Find where the given text appears and provide that cell's center as (x, y) coordinate. 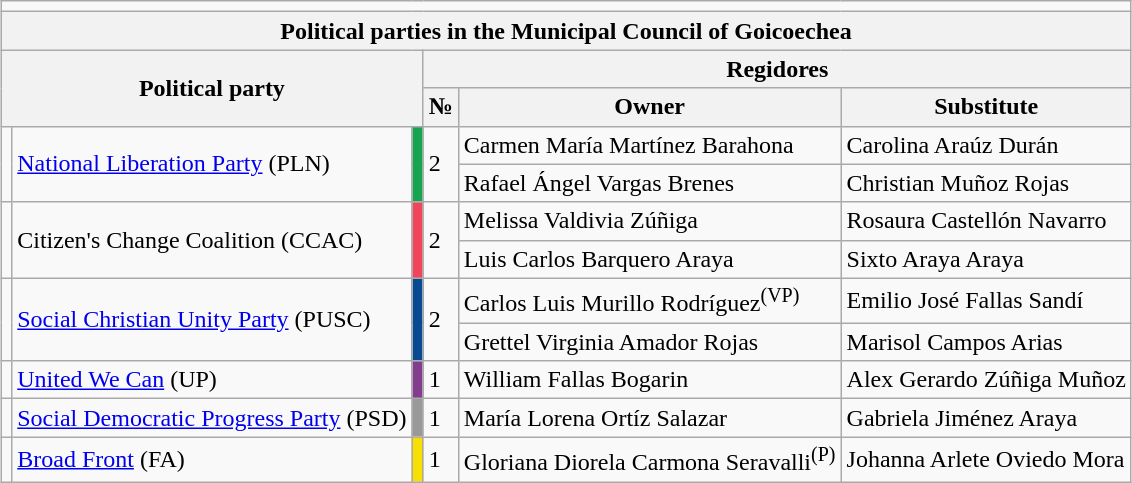
Christian Muñoz Rojas (986, 183)
Owner (650, 107)
Carmen María Martínez Barahona (650, 145)
Gloriana Diorela Carmona Seravalli(P) (650, 460)
Carlos Luis Murillo Rodríguez(VP) (650, 300)
Political party (212, 88)
Political parties in the Municipal Council of Goicoechea (566, 31)
Rafael Ángel Vargas Brenes (650, 183)
William Fallas Bogarin (650, 380)
Emilio José Fallas Sandí (986, 300)
Marisol Campos Arias (986, 342)
Sixto Araya Araya (986, 259)
Melissa Valdivia Zúñiga (650, 221)
Regidores (777, 69)
Grettel Virginia Amador Rojas (650, 342)
Citizen's Change Coalition (CCAC) (212, 240)
Social Christian Unity Party (PUSC) (212, 320)
United We Can (UP) (212, 380)
Rosaura Castellón Navarro (986, 221)
Social Democratic Progress Party (PSD) (212, 418)
Substitute (986, 107)
Gabriela Jiménez Araya (986, 418)
№ (440, 107)
Alex Gerardo Zúñiga Muñoz (986, 380)
Broad Front (FA) (212, 460)
Carolina Araúz Durán (986, 145)
Luis Carlos Barquero Araya (650, 259)
National Liberation Party (PLN) (212, 164)
María Lorena Ortíz Salazar (650, 418)
Johanna Arlete Oviedo Mora (986, 460)
